Pinpoint the cell where the given text exists, returning its [x, y] midpoint coordinate. 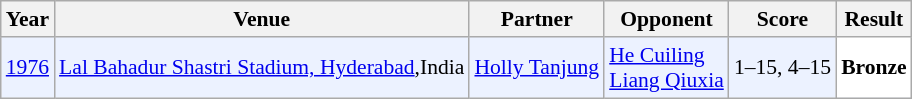
He Cuiling Liang Qiuxia [666, 68]
Result [874, 19]
1976 [28, 68]
Lal Bahadur Shastri Stadium, Hyderabad,India [262, 68]
Bronze [874, 68]
Venue [262, 19]
Year [28, 19]
1–15, 4–15 [782, 68]
Opponent [666, 19]
Holly Tanjung [536, 68]
Score [782, 19]
Partner [536, 19]
